Capture the cell that displays the provided text and extract its [x, y] central coordinate. 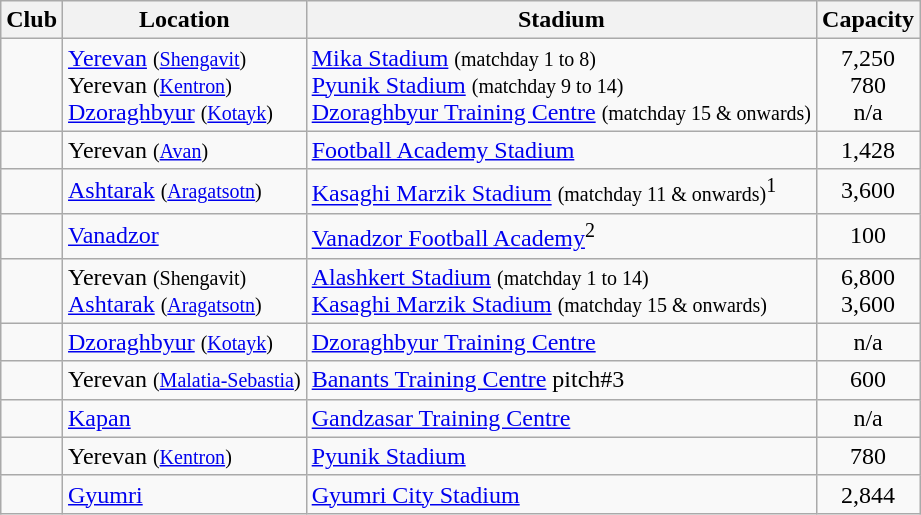
Gyumri City Stadium [561, 494]
Dzoraghbyur Training Centre [561, 342]
6,800 3,600 [868, 290]
Club [32, 20]
Yerevan (Kentron) [185, 456]
Yerevan (Malatia-Sebastia) [185, 380]
Football Academy Stadium [561, 150]
Vanadzor [185, 236]
Alashkert Stadium (matchday 1 to 14) Kasaghi Marzik Stadium (matchday 15 & onwards) [561, 290]
Yerevan (Avan) [185, 150]
Gandzasar Training Centre [561, 418]
Location [185, 20]
Kapan [185, 418]
Yerevan (Shengavit) Ashtarak (Aragatsotn) [185, 290]
Banants Training Centre pitch#3 [561, 380]
600 [868, 380]
7,250780n/a [868, 85]
Kasaghi Marzik Stadium (matchday 11 & onwards)1 [561, 192]
Mika Stadium (matchday 1 to 8)Pyunik Stadium (matchday 9 to 14) Dzoraghbyur Training Centre (matchday 15 & onwards) [561, 85]
Yerevan (Shengavit)Yerevan (Kentron) Dzoraghbyur (Kotayk) [185, 85]
Capacity [868, 20]
Stadium [561, 20]
3,600 [868, 192]
2,844 [868, 494]
780 [868, 456]
Pyunik Stadium [561, 456]
1,428 [868, 150]
Vanadzor Football Academy2 [561, 236]
Dzoraghbyur (Kotayk) [185, 342]
Gyumri [185, 494]
100 [868, 236]
Ashtarak (Aragatsotn) [185, 192]
